Scan for the cell matching the given text and deliver its [X, Y] coordinate at center. 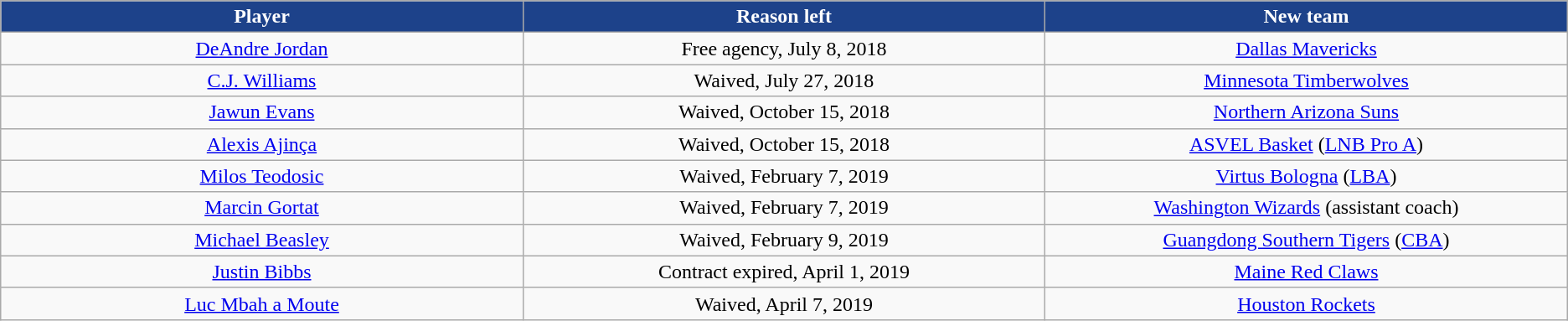
Virtus Bologna (LBA) [1307, 176]
Jawun Evans [261, 112]
Justin Bibbs [261, 272]
Minnesota Timberwolves [1307, 80]
Guangdong Southern Tigers (CBA) [1307, 240]
C.J. Williams [261, 80]
Houston Rockets [1307, 303]
Maine Red Claws [1307, 272]
Player [261, 17]
Free agency, July 8, 2018 [784, 49]
Michael Beasley [261, 240]
DeAndre Jordan [261, 49]
Reason left [784, 17]
Dallas Mavericks [1307, 49]
New team [1307, 17]
Waived, July 27, 2018 [784, 80]
Luc Mbah a Moute [261, 303]
ASVEL Basket (LNB Pro A) [1307, 144]
Contract expired, April 1, 2019 [784, 272]
Washington Wizards (assistant coach) [1307, 208]
Milos Teodosic [261, 176]
Northern Arizona Suns [1307, 112]
Marcin Gortat [261, 208]
Waived, February 9, 2019 [784, 240]
Alexis Ajinça [261, 144]
Waived, April 7, 2019 [784, 303]
